Return [X, Y] of the center of cell containing provided text 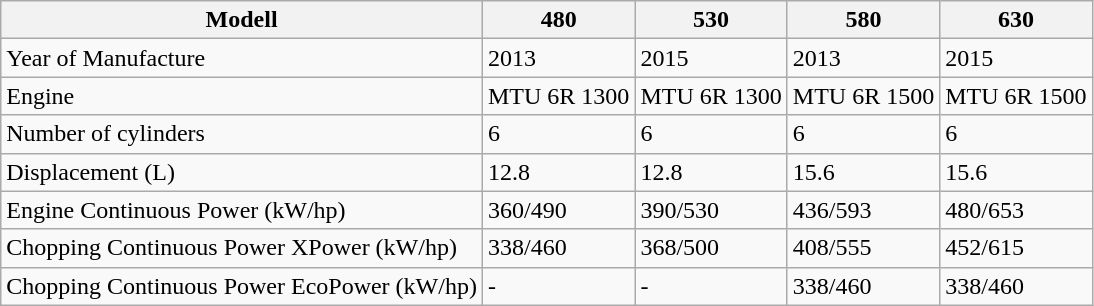
530 [711, 20]
Engine Continuous Power (kW/hp) [242, 210]
368/500 [711, 248]
360/490 [558, 210]
480/653 [1016, 210]
Engine [242, 96]
630 [1016, 20]
Chopping Continuous Power EcoPower (kW/hp) [242, 286]
480 [558, 20]
436/593 [863, 210]
Year of Manufacture [242, 58]
580 [863, 20]
408/555 [863, 248]
452/615 [1016, 248]
390/530 [711, 210]
Modell [242, 20]
Number of cylinders [242, 134]
Chopping Continuous Power XPower (kW/hp) [242, 248]
Displacement (L) [242, 172]
